Output the (X, Y) coordinate of the center of the cell containing the given text.  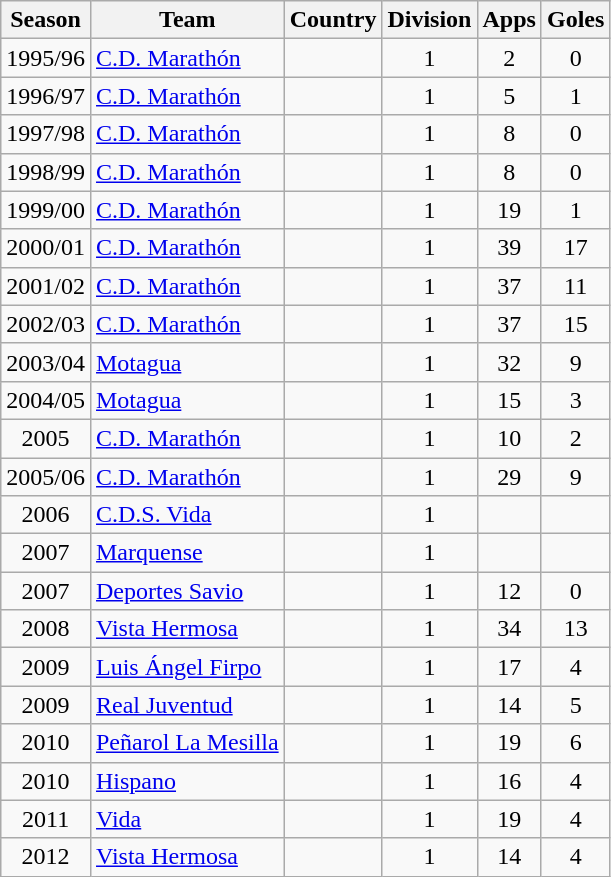
2006 (46, 515)
Peñarol La Mesilla (187, 743)
Vida (187, 819)
2004/05 (46, 400)
2000/01 (46, 248)
Apps (509, 20)
2008 (46, 629)
1996/97 (46, 96)
39 (509, 248)
6 (575, 743)
1997/98 (46, 134)
2012 (46, 857)
Season (46, 20)
2002/03 (46, 324)
Deportes Savio (187, 591)
3 (575, 400)
Hispano (187, 781)
Country (333, 20)
12 (509, 591)
2003/04 (46, 362)
13 (575, 629)
29 (509, 477)
2005 (46, 438)
1998/99 (46, 172)
Luis Ángel Firpo (187, 667)
2001/02 (46, 286)
Team (187, 20)
16 (509, 781)
11 (575, 286)
Goles (575, 20)
Division (430, 20)
C.D.S. Vida (187, 515)
32 (509, 362)
10 (509, 438)
1999/00 (46, 210)
1995/96 (46, 58)
34 (509, 629)
2005/06 (46, 477)
2011 (46, 819)
Marquense (187, 553)
Real Juventud (187, 705)
